Extract the [x, y] coordinate from the center of the cell holding the provided text.  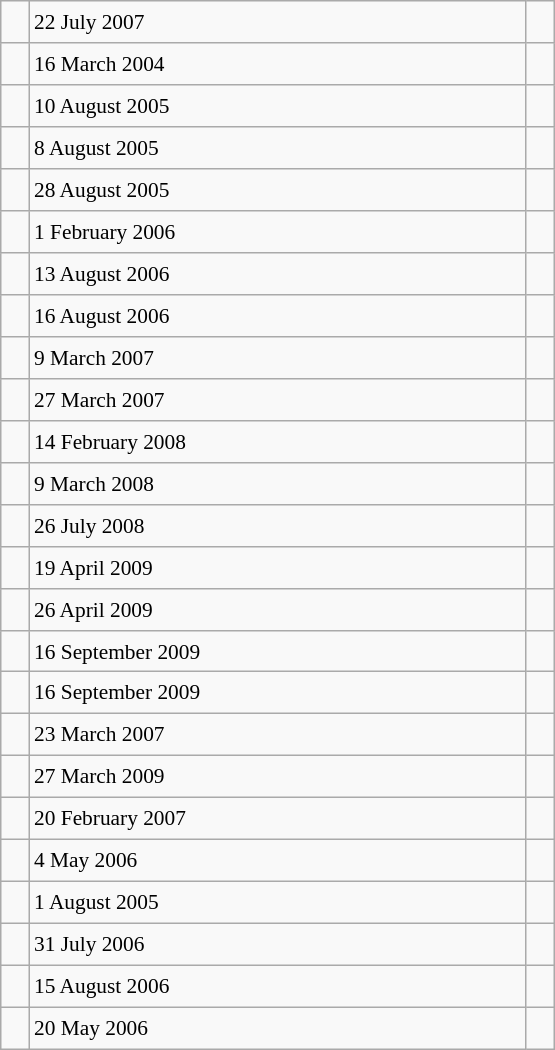
27 March 2009 [278, 777]
31 July 2006 [278, 945]
9 March 2008 [278, 483]
16 August 2006 [278, 316]
9 March 2007 [278, 358]
27 March 2007 [278, 399]
20 May 2006 [278, 1028]
28 August 2005 [278, 190]
14 February 2008 [278, 441]
22 July 2007 [278, 22]
15 August 2006 [278, 986]
19 April 2009 [278, 567]
10 August 2005 [278, 106]
1 August 2005 [278, 903]
16 March 2004 [278, 64]
20 February 2007 [278, 819]
26 April 2009 [278, 609]
8 August 2005 [278, 148]
4 May 2006 [278, 861]
23 March 2007 [278, 735]
1 February 2006 [278, 232]
26 July 2008 [278, 525]
13 August 2006 [278, 274]
